Return the [X, Y] coordinate for the center point of the cell that contains the specified text.  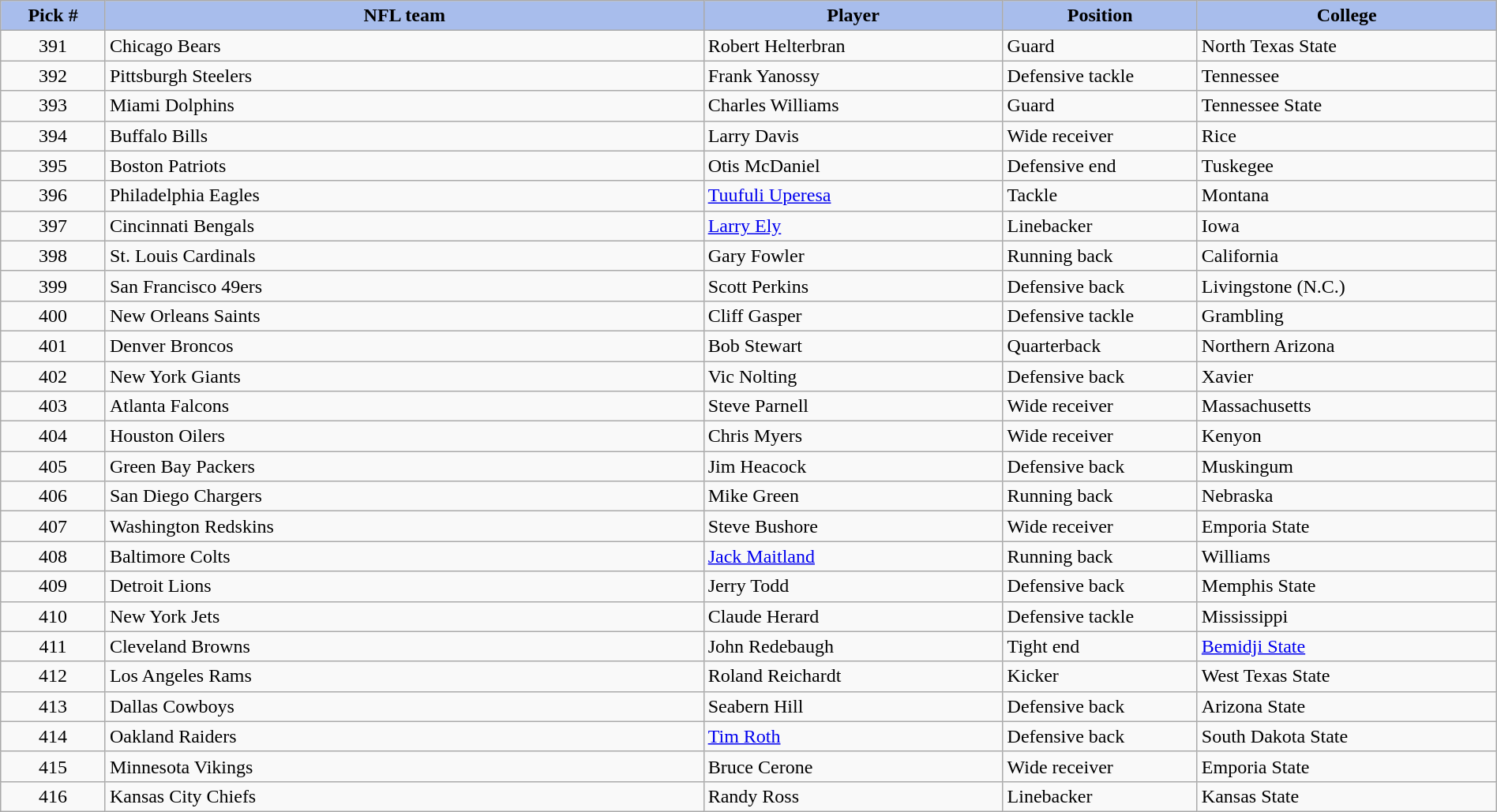
415 [54, 766]
414 [54, 736]
Detroit Lions [404, 586]
Otis McDaniel [853, 166]
Pittsburgh Steelers [404, 76]
Buffalo Bills [404, 136]
Jack Maitland [853, 556]
400 [54, 316]
Grambling [1347, 316]
399 [54, 286]
Houston Oilers [404, 436]
Tennessee State [1347, 106]
Robert Helterbran [853, 46]
Tight end [1100, 646]
Claude Herard [853, 616]
Atlanta Falcons [404, 406]
413 [54, 706]
Jerry Todd [853, 586]
Denver Broncos [404, 346]
Kansas City Chiefs [404, 796]
Arizona State [1347, 706]
Tackle [1100, 196]
396 [54, 196]
Larry Davis [853, 136]
Defensive end [1100, 166]
407 [54, 526]
Player [853, 16]
Gary Fowler [853, 256]
Kicker [1100, 676]
John Redebaugh [853, 646]
412 [54, 676]
Williams [1347, 556]
Steve Parnell [853, 406]
Dallas Cowboys [404, 706]
California [1347, 256]
Vic Nolting [853, 376]
409 [54, 586]
Frank Yanossy [853, 76]
Roland Reichardt [853, 676]
Cleveland Browns [404, 646]
Scott Perkins [853, 286]
Cincinnati Bengals [404, 226]
Mike Green [853, 496]
403 [54, 406]
Minnesota Vikings [404, 766]
Seabern Hill [853, 706]
Livingstone (N.C.) [1347, 286]
Tennessee [1347, 76]
Randy Ross [853, 796]
Tim Roth [853, 736]
392 [54, 76]
Kenyon [1347, 436]
Tuskegee [1347, 166]
Jim Heacock [853, 466]
Bemidji State [1347, 646]
Pick # [54, 16]
Bruce Cerone [853, 766]
395 [54, 166]
Philadelphia Eagles [404, 196]
Kansas State [1347, 796]
Iowa [1347, 226]
South Dakota State [1347, 736]
398 [54, 256]
391 [54, 46]
New York Giants [404, 376]
Cliff Gasper [853, 316]
Los Angeles Rams [404, 676]
North Texas State [1347, 46]
NFL team [404, 16]
401 [54, 346]
Muskingum [1347, 466]
Miami Dolphins [404, 106]
College [1347, 16]
Baltimore Colts [404, 556]
New Orleans Saints [404, 316]
Nebraska [1347, 496]
West Texas State [1347, 676]
Quarterback [1100, 346]
Tuufuli Uperesa [853, 196]
Massachusetts [1347, 406]
Steve Bushore [853, 526]
Xavier [1347, 376]
St. Louis Cardinals [404, 256]
Chris Myers [853, 436]
Montana [1347, 196]
393 [54, 106]
Mississippi [1347, 616]
405 [54, 466]
Green Bay Packers [404, 466]
Northern Arizona [1347, 346]
411 [54, 646]
404 [54, 436]
Bob Stewart [853, 346]
Larry Ely [853, 226]
Memphis State [1347, 586]
New York Jets [404, 616]
Position [1100, 16]
397 [54, 226]
Oakland Raiders [404, 736]
San Francisco 49ers [404, 286]
Washington Redskins [404, 526]
San Diego Chargers [404, 496]
410 [54, 616]
394 [54, 136]
Charles Williams [853, 106]
406 [54, 496]
Rice [1347, 136]
408 [54, 556]
Boston Patriots [404, 166]
402 [54, 376]
Chicago Bears [404, 46]
416 [54, 796]
